Determine the [x, y] coordinate at the center of the cell enclosing the given text.  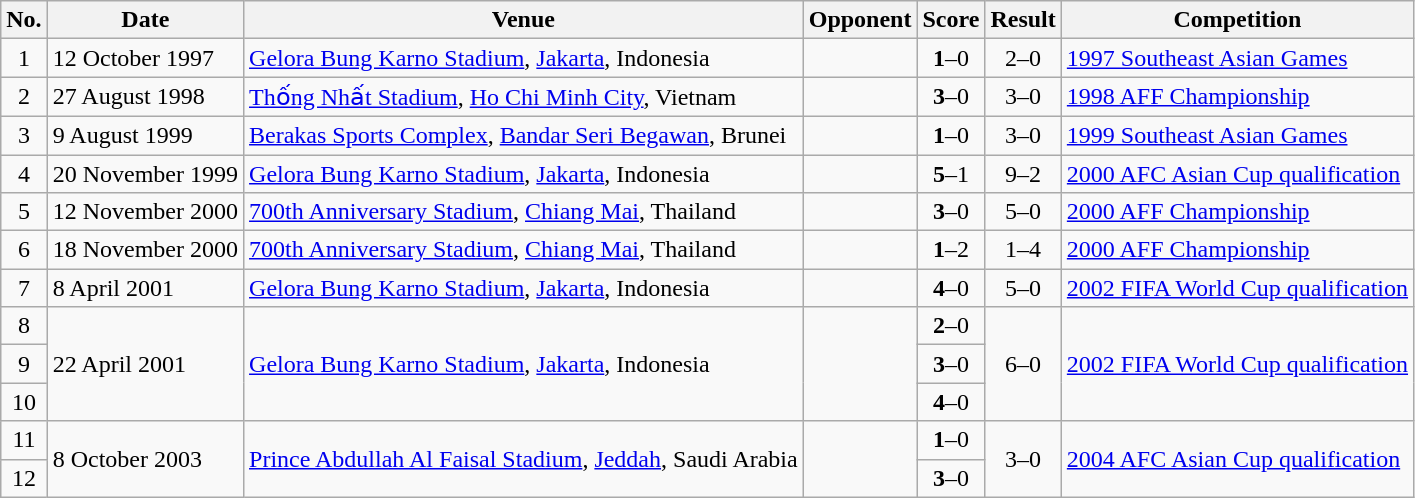
9 [24, 364]
11 [24, 440]
10 [24, 402]
12 [24, 478]
Score [951, 20]
22 April 2001 [145, 364]
3 [24, 135]
No. [24, 20]
Result [1023, 20]
Berakas Sports Complex, Bandar Seri Begawan, Brunei [524, 135]
18 November 2000 [145, 250]
12 October 1997 [145, 58]
9 August 1999 [145, 135]
8 [24, 326]
12 November 2000 [145, 212]
27 August 1998 [145, 97]
Competition [1237, 20]
2000 AFC Asian Cup qualification [1237, 173]
Date [145, 20]
9–2 [1023, 173]
Prince Abdullah Al Faisal Stadium, Jeddah, Saudi Arabia [524, 459]
1998 AFF Championship [1237, 97]
1 [24, 58]
5–1 [951, 173]
Opponent [860, 20]
6 [24, 250]
20 November 1999 [145, 173]
1–4 [1023, 250]
1997 Southeast Asian Games [1237, 58]
8 October 2003 [145, 459]
2004 AFC Asian Cup qualification [1237, 459]
1–2 [951, 250]
Venue [524, 20]
Thống Nhất Stadium, Ho Chi Minh City, Vietnam [524, 97]
2 [24, 97]
8 April 2001 [145, 288]
1999 Southeast Asian Games [1237, 135]
4 [24, 173]
7 [24, 288]
6–0 [1023, 364]
5 [24, 212]
